Find where the given text appears and provide that cell's center as (x, y) coordinate. 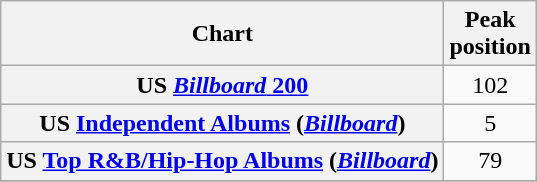
Peakposition (490, 34)
5 (490, 123)
US Independent Albums (Billboard) (222, 123)
79 (490, 161)
US Top R&B/Hip-Hop Albums (Billboard) (222, 161)
US Billboard 200 (222, 85)
102 (490, 85)
Chart (222, 34)
